Identify which cell holds the provided text, then report its [X, Y] central coordinate. 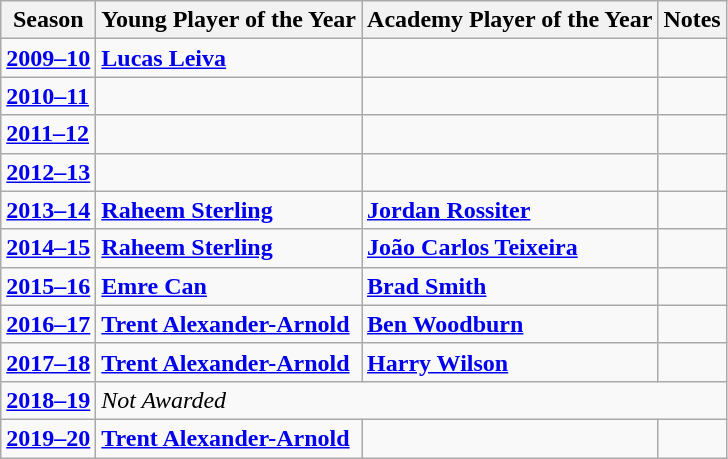
Season [48, 20]
Notes [692, 20]
Young Player of the Year [229, 20]
2011–12 [48, 134]
Brad Smith [510, 286]
2013–14 [48, 210]
Ben Woodburn [510, 324]
2017–18 [48, 362]
Academy Player of the Year [510, 20]
Emre Can [229, 286]
2016–17 [48, 324]
2019–20 [48, 438]
Harry Wilson [510, 362]
2009–10 [48, 58]
2018–19 [48, 400]
Jordan Rossiter [510, 210]
2010–11 [48, 96]
Lucas Leiva [229, 58]
Not Awarded [411, 400]
2012–13 [48, 172]
2015–16 [48, 286]
João Carlos Teixeira [510, 248]
2014–15 [48, 248]
